Search for the cell housing the specified text and yield its (X, Y) center coordinate. 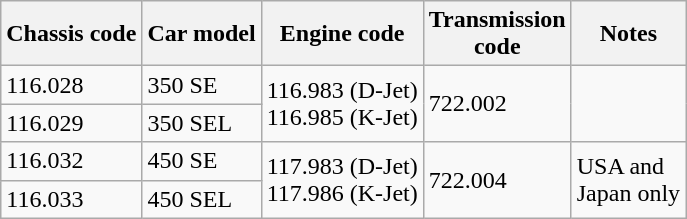
350 SE (202, 85)
116.033 (72, 199)
117.983 (D-Jet)117.986 (K-Jet) (342, 180)
116.032 (72, 161)
450 SE (202, 161)
Notes (628, 34)
USA andJapan only (628, 180)
Engine code (342, 34)
350 SEL (202, 123)
722.004 (497, 180)
Chassis code (72, 34)
Car model (202, 34)
450 SEL (202, 199)
116.028 (72, 85)
Transmissioncode (497, 34)
722.002 (497, 104)
116.029 (72, 123)
116.983 (D-Jet)116.985 (K-Jet) (342, 104)
